Detect which cell encompasses the target text, then output its (x, y) center coordinate. 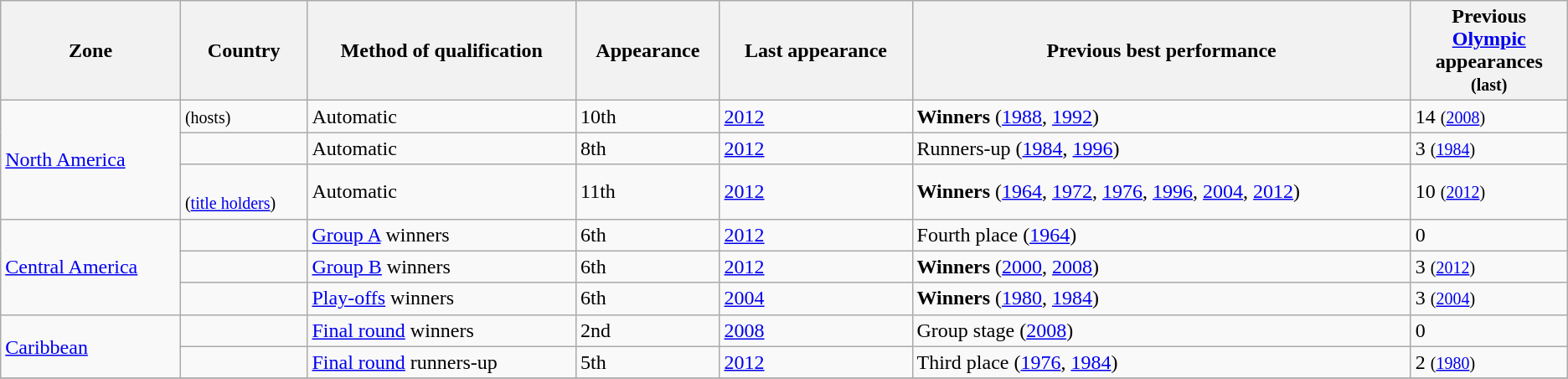
Central America (90, 267)
Previous best performance (1161, 50)
3 (2004) (1489, 299)
Group stage (2008) (1161, 330)
2nd (648, 330)
(title holders) (244, 191)
Play-offs winners (442, 299)
Winners (1964, 1972, 1976, 1996, 2004, 2012) (1161, 191)
Group B winners (442, 267)
5th (648, 362)
Final round winners (442, 330)
2008 (816, 330)
Winners (1980, 1984) (1161, 299)
2 (1980) (1489, 362)
3 (2012) (1489, 267)
10th (648, 117)
Final round runners-up (442, 362)
Previous Olympic appearances(last) (1489, 50)
3 (1984) (1489, 148)
Last appearance (816, 50)
2004 (816, 299)
Fourth place (1964) (1161, 235)
Method of qualification (442, 50)
10 (2012) (1489, 191)
14 (2008) (1489, 117)
Caribbean (90, 346)
North America (90, 159)
Appearance (648, 50)
(hosts) (244, 117)
Third place (1976, 1984) (1161, 362)
Group A winners (442, 235)
Runners-up (1984, 1996) (1161, 148)
Country (244, 50)
11th (648, 191)
Zone (90, 50)
8th (648, 148)
Winners (1988, 1992) (1161, 117)
Winners (2000, 2008) (1161, 267)
